From the cell containing the given text, extract its center point as [X, Y] coordinate. 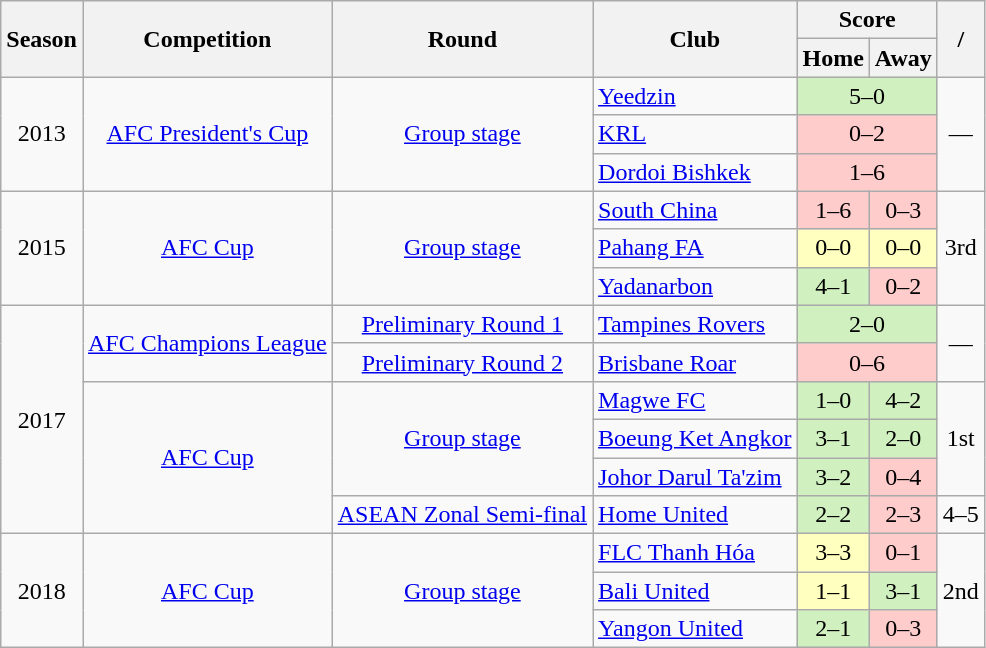
0–4 [903, 477]
Competition [207, 39]
Round [462, 39]
1–0 [833, 400]
Magwe FC [695, 400]
4–2 [903, 400]
5–0 [867, 96]
0–6 [867, 362]
ASEAN Zonal Semi-final [462, 515]
2018 [42, 591]
Bali United [695, 591]
2–3 [903, 515]
3rd [960, 248]
AFC President's Cup [207, 134]
Tampines Rovers [695, 324]
3–2 [833, 477]
2017 [42, 419]
Preliminary Round 1 [462, 324]
Dordoi Bishkek [695, 172]
Home United [695, 515]
Club [695, 39]
Pahang FA [695, 248]
Score [867, 20]
4–1 [833, 286]
Season [42, 39]
1–1 [833, 591]
0–1 [903, 553]
KRL [695, 134]
Brisbane Roar [695, 362]
FLC Thanh Hóa [695, 553]
Preliminary Round 2 [462, 362]
Yeedzin [695, 96]
South China [695, 210]
2013 [42, 134]
Home [833, 58]
Yadanarbon [695, 286]
2–1 [833, 629]
Johor Darul Ta'zim [695, 477]
1st [960, 438]
2–2 [833, 515]
Away [903, 58]
2015 [42, 248]
/ [960, 39]
AFC Champions League [207, 343]
Boeung Ket Angkor [695, 438]
4–5 [960, 515]
3–3 [833, 553]
2nd [960, 591]
Yangon United [695, 629]
